Identify which cell holds the provided text, then report its [x, y] central coordinate. 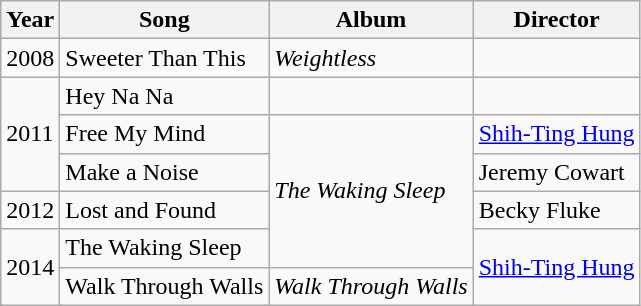
Director [556, 20]
Song [164, 20]
Becky Fluke [556, 210]
Year [30, 20]
2012 [30, 210]
Sweeter Than This [164, 58]
Hey Na Na [164, 96]
Weightless [371, 58]
2014 [30, 267]
2008 [30, 58]
Free My Mind [164, 134]
Make a Noise [164, 172]
Jeremy Cowart [556, 172]
Album [371, 20]
2011 [30, 134]
Lost and Found [164, 210]
